Provide the [x, y] coordinate of the cell's center where the given text is located.  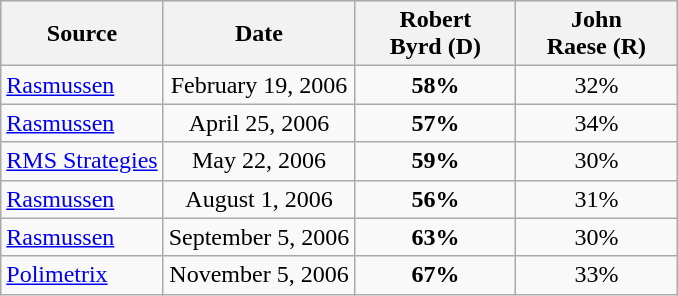
33% [596, 275]
Polimetrix [82, 275]
34% [596, 123]
RMS Strategies [82, 161]
JohnRaese (R) [596, 34]
August 1, 2006 [259, 199]
32% [596, 85]
Source [82, 34]
59% [436, 161]
56% [436, 199]
May 22, 2006 [259, 161]
63% [436, 237]
February 19, 2006 [259, 85]
September 5, 2006 [259, 237]
31% [596, 199]
67% [436, 275]
57% [436, 123]
Date [259, 34]
November 5, 2006 [259, 275]
RobertByrd (D) [436, 34]
April 25, 2006 [259, 123]
58% [436, 85]
